Locate the cell with the specified text and output its (x, y) center coordinate. 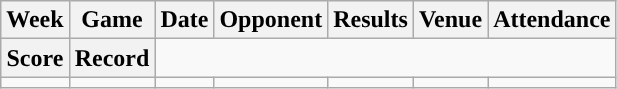
Attendance (552, 20)
Opponent (271, 20)
Date (184, 20)
Record (112, 58)
Results (371, 20)
Week (35, 20)
Venue (450, 20)
Score (35, 58)
Game (112, 20)
